Locate the cell with the specified text and output its [X, Y] center coordinate. 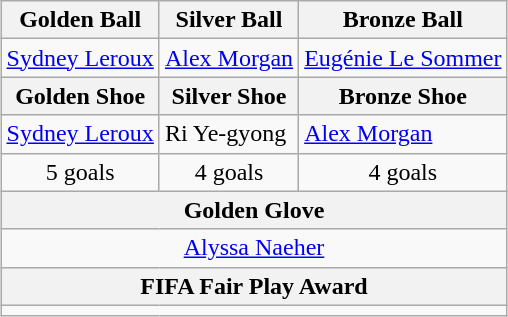
Alyssa Naeher [254, 248]
Bronze Ball [403, 20]
Bronze Shoe [403, 96]
Ri Ye-gyong [228, 134]
FIFA Fair Play Award [254, 286]
Golden Glove [254, 210]
Silver Shoe [228, 96]
Golden Ball [80, 20]
Silver Ball [228, 20]
5 goals [80, 172]
Eugénie Le Sommer [403, 58]
Golden Shoe [80, 96]
